Output the [x, y] coordinate of the center of the cell containing the given text.  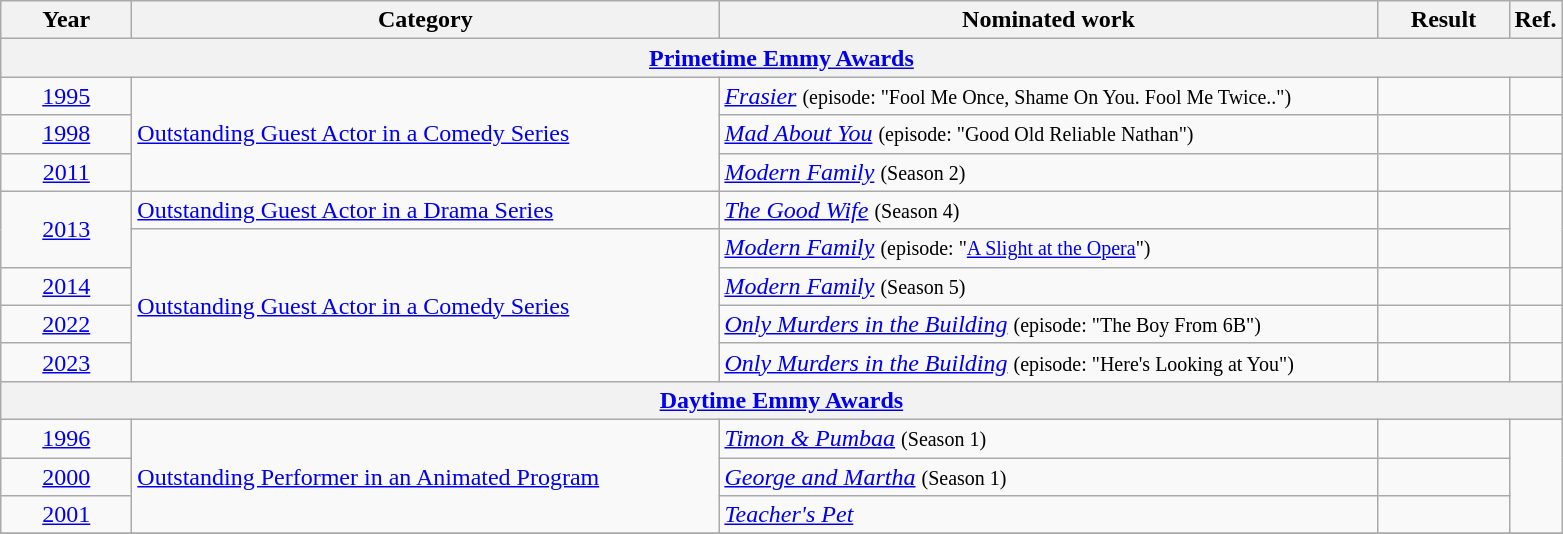
1996 [66, 438]
1998 [66, 134]
Modern Family (Season 5) [1048, 286]
Nominated work [1048, 20]
2011 [66, 172]
2001 [66, 515]
Daytime Emmy Awards [782, 400]
The Good Wife (Season 4) [1048, 210]
Primetime Emmy Awards [782, 58]
Frasier (episode: "Fool Me Once, Shame On You. Fool Me Twice..") [1048, 96]
2022 [66, 324]
2014 [66, 286]
Outstanding Guest Actor in a Drama Series [426, 210]
2000 [66, 477]
Only Murders in the Building (episode: "The Boy From 6B") [1048, 324]
1995 [66, 96]
Timon & Pumbaa (Season 1) [1048, 438]
Only Murders in the Building (episode: "Here's Looking at You") [1048, 362]
George and Martha (Season 1) [1048, 477]
2013 [66, 229]
Ref. [1536, 20]
2023 [66, 362]
Outstanding Performer in an Animated Program [426, 476]
Modern Family (Season 2) [1048, 172]
Result [1444, 20]
Mad About You (episode: "Good Old Reliable Nathan") [1048, 134]
Teacher's Pet [1048, 515]
Category [426, 20]
Year [66, 20]
Modern Family (episode: "A Slight at the Opera") [1048, 248]
